Scan for the cell matching the given text and deliver its [x, y] coordinate at center. 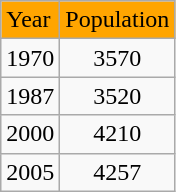
3570 [118, 58]
4257 [118, 172]
2000 [30, 134]
1970 [30, 58]
2005 [30, 172]
4210 [118, 134]
1987 [30, 96]
Year [30, 20]
Population [118, 20]
3520 [118, 96]
